Return [X, Y] of the center of cell containing provided text 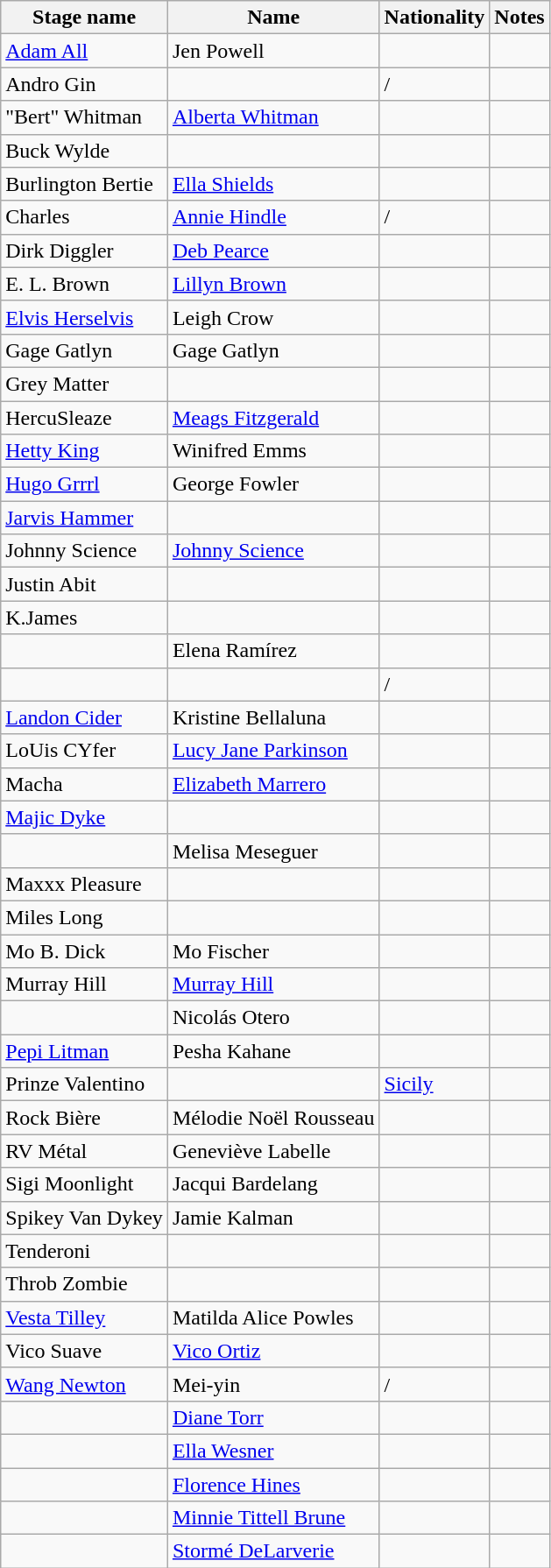
Charles [84, 217]
Maxxx Pleasure [84, 884]
Florence Hines [273, 1485]
Lillyn Brown [273, 284]
Vico Suave [84, 1351]
George Fowler [273, 484]
LoUis CYfer [84, 751]
Pepi Litman [84, 1051]
Tenderoni [84, 1251]
Jamie Kalman [273, 1218]
Sigi Moonlight [84, 1184]
Diane Torr [273, 1417]
Ella Shields [273, 184]
Elvis Herselvis [84, 317]
Minnie Tittell Brune [273, 1518]
Vico Ortiz [273, 1351]
Name [273, 18]
Mélodie Noël Rousseau [273, 1118]
Leigh Crow [273, 317]
Prinze Valentino [84, 1084]
Winifred Emms [273, 451]
E. L. Brown [84, 284]
Throb Zombie [84, 1284]
Pesha Kahane [273, 1051]
Deb Pearce [273, 251]
"Bert" Whitman [84, 117]
Vesta Tilley [84, 1317]
Geneviève Labelle [273, 1151]
Adam All [84, 51]
RV Métal [84, 1151]
Alberta Whitman [273, 117]
Mei-yin [273, 1384]
Jarvis Hammer [84, 518]
Hugo Grrrl [84, 484]
Majic Dyke [84, 817]
Matilda Alice Powles [273, 1317]
Lucy Jane Parkinson [273, 751]
Landon Cider [84, 717]
Andro Gin [84, 84]
Melisa Meseguer [273, 851]
Jacqui Bardelang [273, 1184]
Mo Fischer [273, 950]
Annie Hindle [273, 217]
Jen Powell [273, 51]
Dirk Diggler [84, 251]
Miles Long [84, 917]
Grey Matter [84, 384]
Nicolás Otero [273, 1018]
Elizabeth Marrero [273, 784]
K.James [84, 618]
Rock Bière [84, 1118]
Ella Wesner [273, 1451]
Mo B. Dick [84, 950]
Kristine Bellaluna [273, 717]
Elena Ramírez [273, 651]
Macha [84, 784]
Spikey Van Dykey [84, 1218]
Justin Abit [84, 584]
Stage name [84, 18]
Sicily [434, 1084]
Meags Fitzgerald [273, 418]
Stormé DeLarverie [273, 1551]
Hetty King [84, 451]
Notes [519, 18]
Buck Wylde [84, 151]
HercuSleaze [84, 418]
Wang Newton [84, 1384]
Nationality [434, 18]
Burlington Bertie [84, 184]
